Locate the cell with the specified text and output its (X, Y) center coordinate. 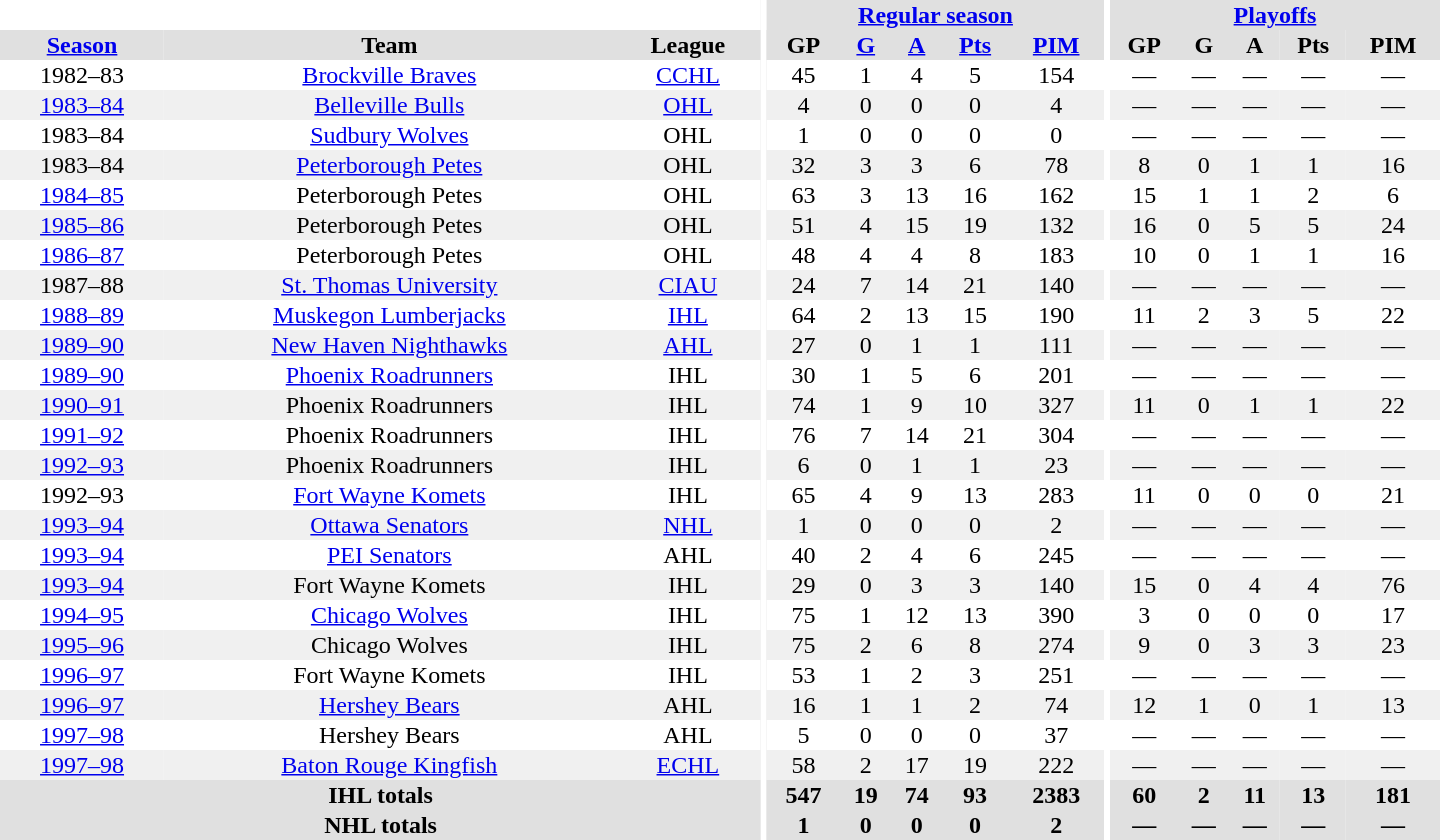
Sudbury Wolves (390, 135)
40 (804, 555)
2383 (1056, 795)
63 (804, 195)
Belleville Bulls (390, 105)
327 (1056, 405)
Baton Rouge Kingfish (390, 765)
St. Thomas University (390, 285)
NHL (688, 525)
201 (1056, 375)
78 (1056, 165)
390 (1056, 615)
New Haven Nighthawks (390, 345)
283 (1056, 495)
51 (804, 225)
222 (1056, 765)
PEI Senators (390, 555)
48 (804, 255)
Brockville Braves (390, 75)
NHL totals (380, 825)
162 (1056, 195)
183 (1056, 255)
1991–92 (82, 435)
190 (1056, 315)
93 (975, 795)
547 (804, 795)
1985–86 (82, 225)
1988–89 (82, 315)
58 (804, 765)
27 (804, 345)
1984–85 (82, 195)
1990–91 (82, 405)
45 (804, 75)
1986–87 (82, 255)
111 (1056, 345)
37 (1056, 735)
53 (804, 675)
274 (1056, 645)
251 (1056, 675)
Muskegon Lumberjacks (390, 315)
30 (804, 375)
29 (804, 585)
245 (1056, 555)
Playoffs (1275, 15)
Ottawa Senators (390, 525)
Season (82, 45)
League (688, 45)
304 (1056, 435)
CCHL (688, 75)
Team (390, 45)
1994–95 (82, 615)
64 (804, 315)
60 (1144, 795)
32 (804, 165)
1982–83 (82, 75)
181 (1393, 795)
154 (1056, 75)
1987–88 (82, 285)
65 (804, 495)
CIAU (688, 285)
Regular season (936, 15)
1995–96 (82, 645)
ECHL (688, 765)
132 (1056, 225)
IHL totals (380, 795)
